Return the [x, y] coordinate for the center point of the cell that contains the specified text.  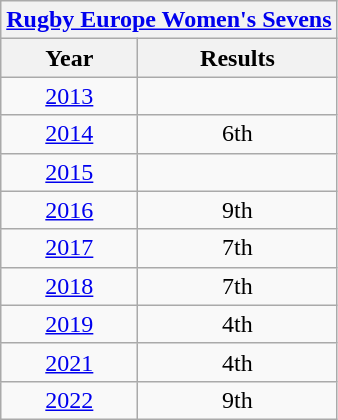
2021 [70, 362]
2015 [70, 172]
2018 [70, 286]
Results [238, 58]
2019 [70, 324]
2017 [70, 248]
6th [238, 134]
Year [70, 58]
2014 [70, 134]
Rugby Europe Women's Sevens [169, 20]
2013 [70, 96]
2016 [70, 210]
2022 [70, 400]
